Provide the [X, Y] coordinate of the cell's center where the given text is located.  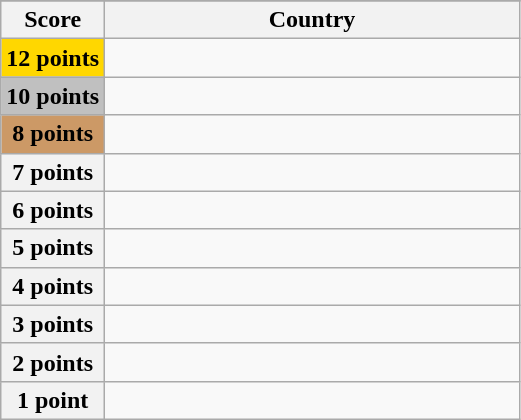
1 point [53, 400]
12 points [53, 58]
2 points [53, 362]
7 points [53, 172]
10 points [53, 96]
5 points [53, 248]
Country [312, 20]
3 points [53, 324]
4 points [53, 286]
6 points [53, 210]
Score [53, 20]
8 points [53, 134]
